Identify which cell holds the provided text, then report its [X, Y] central coordinate. 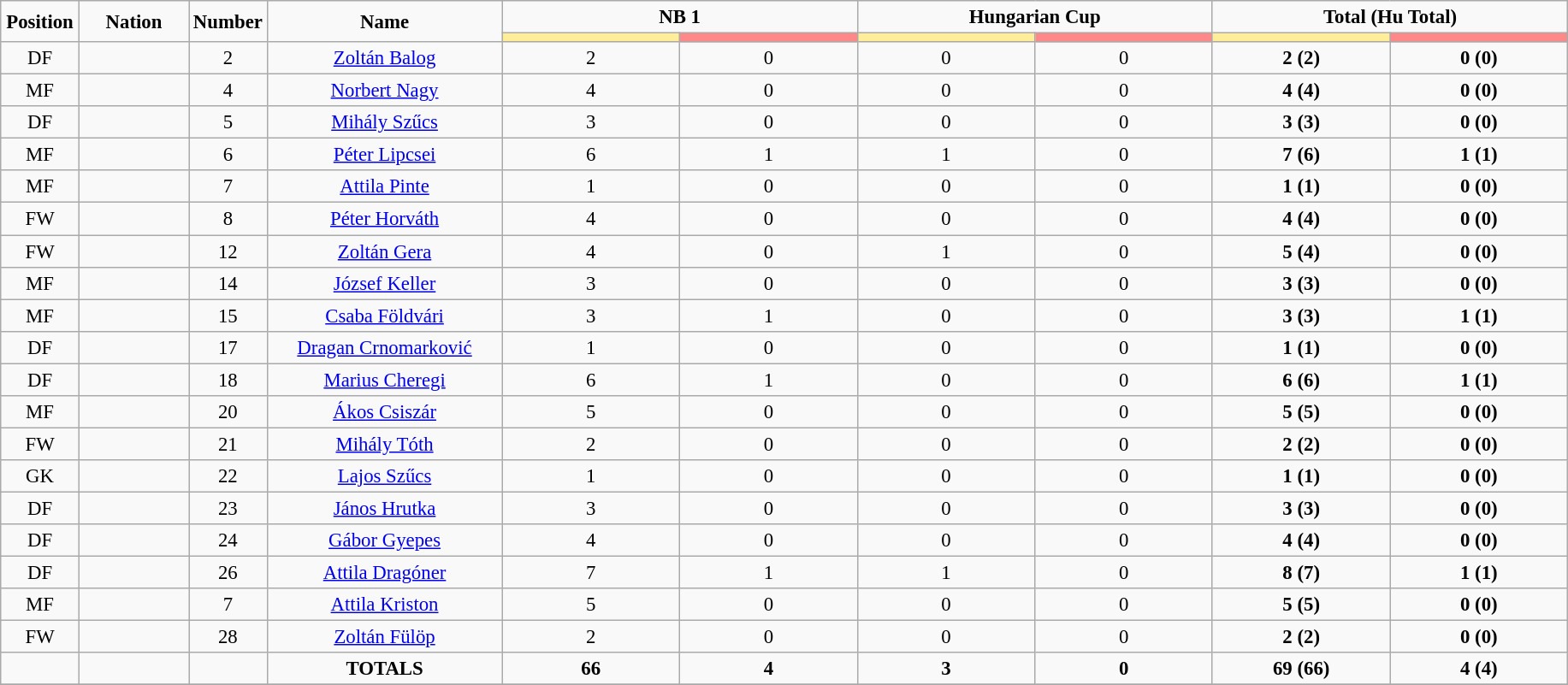
8 [228, 219]
26 [228, 573]
Attila Pinte [385, 187]
Csaba Földvári [385, 316]
Attila Kriston [385, 605]
Nation [133, 21]
22 [228, 476]
Number [228, 21]
NB 1 [679, 17]
24 [228, 540]
12 [228, 251]
Péter Lipcsei [385, 155]
József Keller [385, 283]
Norbert Nagy [385, 91]
6 (6) [1301, 380]
15 [228, 316]
TOTALS [385, 669]
Position [40, 21]
23 [228, 508]
Zoltán Fülöp [385, 637]
Dragan Crnomarković [385, 347]
21 [228, 444]
Mihály Szűcs [385, 122]
Zoltán Balog [385, 58]
Total (Hu Total) [1389, 17]
5 (4) [1301, 251]
Marius Cheregi [385, 380]
20 [228, 412]
17 [228, 347]
Hungarian Cup [1035, 17]
8 (7) [1301, 573]
69 (66) [1301, 669]
28 [228, 637]
GK [40, 476]
14 [228, 283]
Mihály Tóth [385, 444]
Attila Dragóner [385, 573]
Ákos Csiszár [385, 412]
7 (6) [1301, 155]
Gábor Gyepes [385, 540]
Lajos Szűcs [385, 476]
Péter Horváth [385, 219]
Name [385, 21]
János Hrutka [385, 508]
18 [228, 380]
Zoltán Gera [385, 251]
66 [591, 669]
